For the text-containing cell, return its midpoint in (x, y) coordinate format. 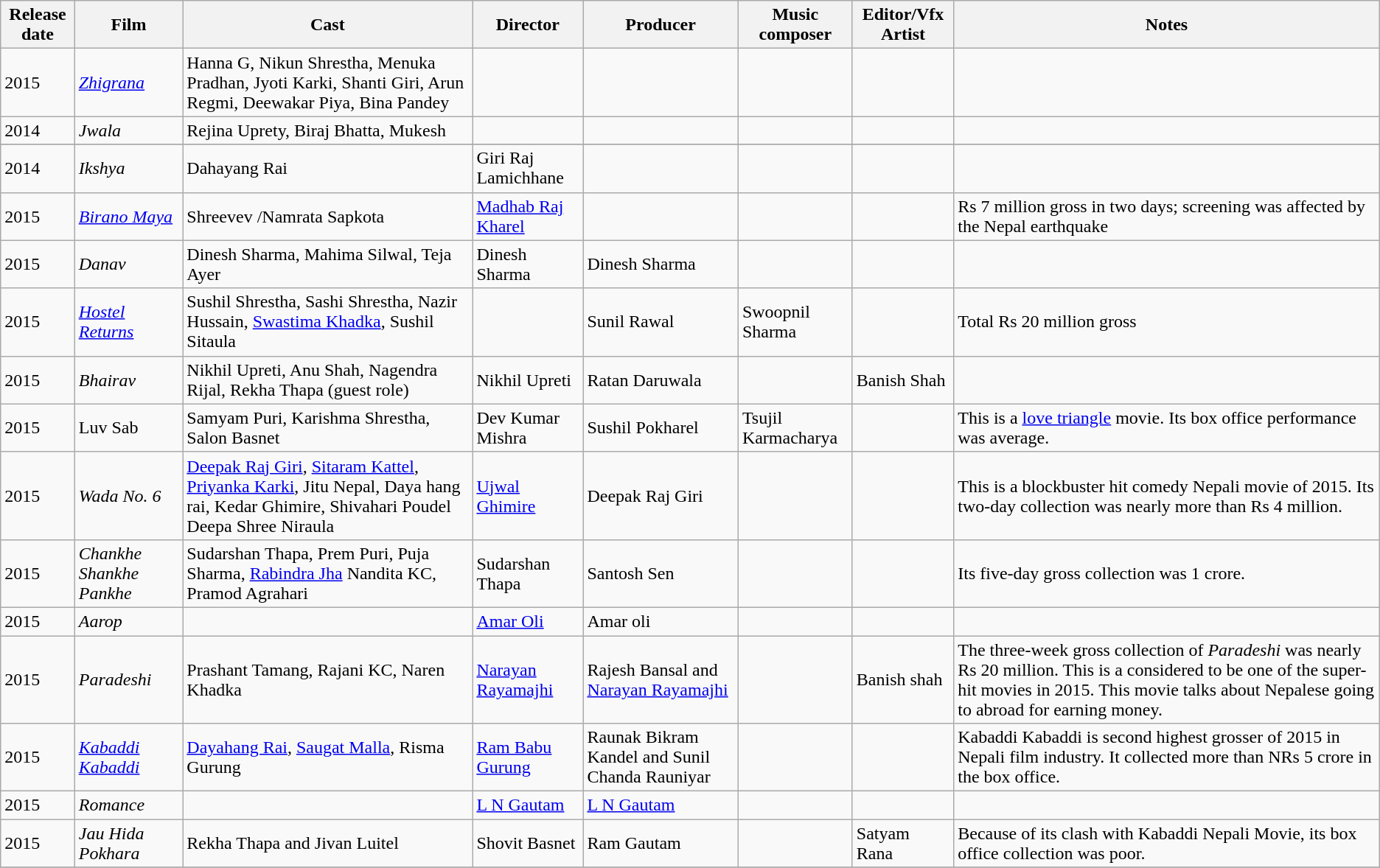
Nikhil Upreti (528, 380)
Hostel Returns (128, 322)
Sunil Rawal (661, 322)
Amar oli (661, 621)
Ujwal Ghimire (528, 495)
Ratan Daruwala (661, 380)
This is a blockbuster hit comedy Nepali movie of 2015. Its two-day collection was nearly more than Rs 4 million. (1167, 495)
Santosh Sen (661, 573)
Because of its clash with Kabaddi Nepali Movie, its box office collection was poor. (1167, 843)
Film (128, 25)
Ram Babu Gurung (528, 757)
Dahayang Rai (327, 168)
Rejina Uprety, Biraj Bhatta, Mukesh (327, 130)
Rs 7 million gross in two days; screening was affected by the Nepal earthquake (1167, 217)
Dayahang Rai, Saugat Malla, Risma Gurung (327, 757)
Luv Sab (128, 427)
Sudarshan Thapa, Prem Puri, Puja Sharma, Rabindra Jha Nandita KC, Pramod Agrahari (327, 573)
Nikhil Upreti, Anu Shah, Nagendra Rijal, Rekha Thapa (guest role) (327, 380)
Jwala (128, 130)
Ikshya (128, 168)
Sushil Pokharel (661, 427)
Sudarshan Thapa (528, 573)
Narayan Rayamajhi (528, 679)
Banish shah (902, 679)
Notes (1167, 25)
Satyam Rana (902, 843)
Giri Raj Lamichhane (528, 168)
Rajesh Bansal and Narayan Rayamajhi (661, 679)
Dev Kumar Mishra (528, 427)
Prashant Tamang, Rajani KC, Naren Khadka (327, 679)
Wada No. 6 (128, 495)
Amar Oli (528, 621)
Chankhe Shankhe Pankhe (128, 573)
Samyam Puri, Karishma Shrestha, Salon Basnet (327, 427)
Danav (128, 264)
Paradeshi (128, 679)
Zhigrana (128, 83)
Kabaddi Kabaddi (128, 757)
Aarop (128, 621)
Editor/Vfx Artist (902, 25)
Romance (128, 805)
Its five-day gross collection was 1 crore. (1167, 573)
Madhab Raj Kharel (528, 217)
Shovit Basnet (528, 843)
Director (528, 25)
Dinesh Sharma, Mahima Silwal, Teja Ayer (327, 264)
Sushil Shrestha, Sashi Shrestha, Nazir Hussain, Swastima Khadka, Sushil Sitaula (327, 322)
Kabaddi Kabaddi is second highest grosser of 2015 in Nepali film industry. It collected more than NRs 5 crore in the box office. (1167, 757)
Deepak Raj Giri, Sitaram Kattel, Priyanka Karki, Jitu Nepal, Daya hang rai, Kedar Ghimire, Shivahari Poudel Deepa Shree Niraula (327, 495)
Release date (38, 25)
Banish Shah (902, 380)
Swoopnil Sharma (795, 322)
This is a love triangle movie. Its box office performance was average. (1167, 427)
Raunak Bikram Kandel and Sunil Chanda Rauniyar (661, 757)
Total Rs 20 million gross (1167, 322)
Tsujil Karmacharya (795, 427)
Rekha Thapa and Jivan Luitel (327, 843)
Bhairav (128, 380)
Jau Hida Pokhara (128, 843)
Deepak Raj Giri (661, 495)
Hanna G, Nikun Shrestha, Menuka Pradhan, Jyoti Karki, Shanti Giri, Arun Regmi, Deewakar Piya, Bina Pandey (327, 83)
Ram Gautam (661, 843)
Producer (661, 25)
Birano Maya (128, 217)
Shreevev /Namrata Sapkota (327, 217)
Music composer (795, 25)
Cast (327, 25)
